Extract the [X, Y] coordinate from the center of the cell holding the provided text.  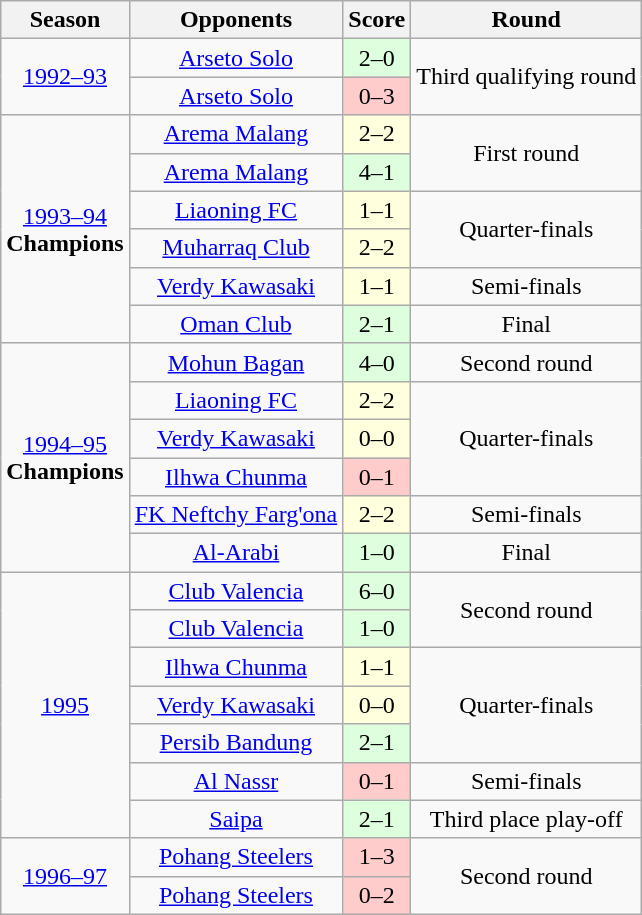
Saipa [236, 819]
Mohun Bagan [236, 362]
1995 [65, 705]
First round [526, 153]
Oman Club [236, 324]
Season [65, 20]
1994–95Champions [65, 457]
4–1 [377, 172]
Al-Arabi [236, 553]
Al Nassr [236, 781]
4–0 [377, 362]
FK Neftchy Farg'ona [236, 515]
1993–94Champions [65, 229]
Opponents [236, 20]
Round [526, 20]
Third place play-off [526, 819]
6–0 [377, 591]
0–3 [377, 96]
Third qualifying round [526, 77]
0–2 [377, 895]
Muharraq Club [236, 248]
1–3 [377, 857]
Score [377, 20]
Persib Bandung [236, 743]
1996–97 [65, 876]
2–0 [377, 58]
1992–93 [65, 77]
